Return [x, y] of the center of cell containing provided text 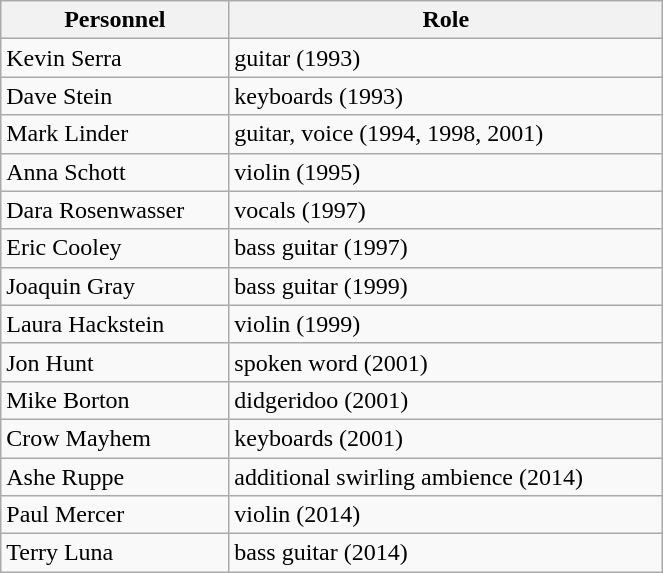
Dave Stein [115, 96]
Joaquin Gray [115, 286]
keyboards (2001) [446, 438]
Kevin Serra [115, 58]
Jon Hunt [115, 362]
bass guitar (2014) [446, 553]
violin (2014) [446, 515]
guitar (1993) [446, 58]
spoken word (2001) [446, 362]
Role [446, 20]
Laura Hackstein [115, 324]
didgeridoo (2001) [446, 400]
guitar, voice (1994, 1998, 2001) [446, 134]
keyboards (1993) [446, 96]
Dara Rosenwasser [115, 210]
Eric Cooley [115, 248]
bass guitar (1997) [446, 248]
violin (1995) [446, 172]
Personnel [115, 20]
Crow Mayhem [115, 438]
Paul Mercer [115, 515]
violin (1999) [446, 324]
Terry Luna [115, 553]
Anna Schott [115, 172]
Mike Borton [115, 400]
Mark Linder [115, 134]
additional swirling ambience (2014) [446, 477]
bass guitar (1999) [446, 286]
vocals (1997) [446, 210]
Ashe Ruppe [115, 477]
